Output the (x, y) coordinate of the center of the cell containing the given text.  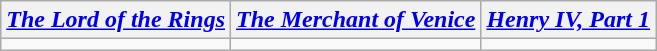
Henry IV, Part 1 (568, 20)
The Lord of the Rings (116, 20)
The Merchant of Venice (356, 20)
